Find where the given text appears and provide that cell's center as [X, Y] coordinate. 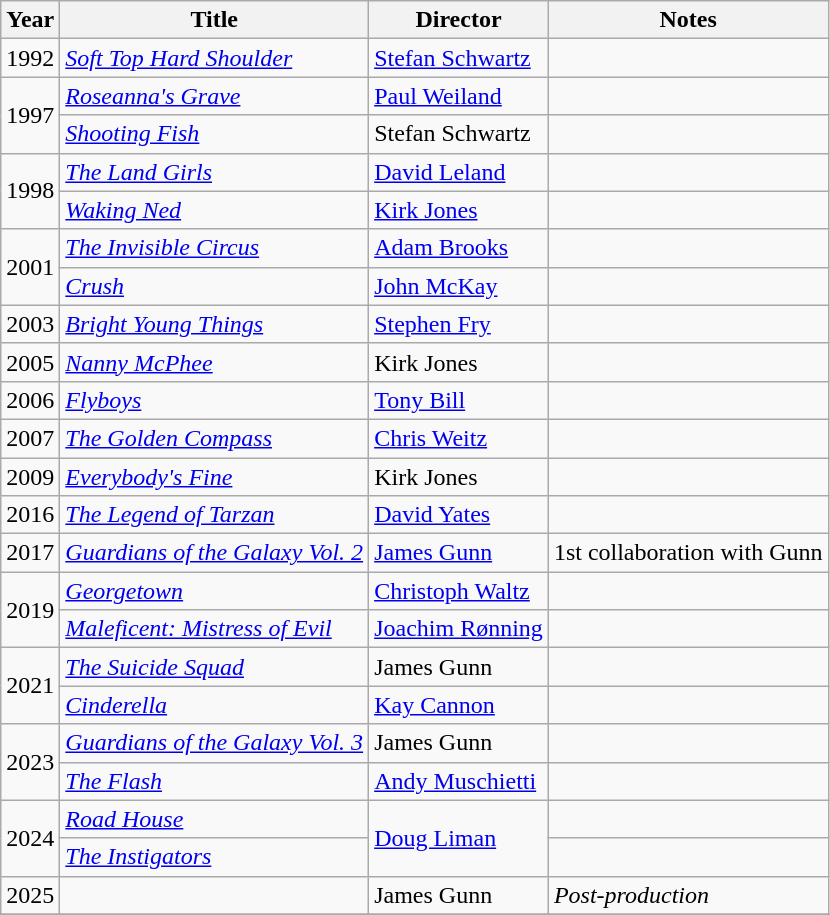
2025 [30, 895]
Guardians of the Galaxy Vol. 3 [214, 743]
David Yates [459, 515]
The Land Girls [214, 172]
Title [214, 20]
Christoph Waltz [459, 591]
Road House [214, 819]
Year [30, 20]
The Golden Compass [214, 438]
John McKay [459, 286]
Soft Top Hard Shoulder [214, 58]
The Invisible Circus [214, 248]
2023 [30, 762]
1997 [30, 115]
Georgetown [214, 591]
2009 [30, 477]
Andy Muschietti [459, 781]
1992 [30, 58]
The Suicide Squad [214, 667]
2021 [30, 686]
Stephen Fry [459, 324]
2001 [30, 267]
Post-production [688, 895]
David Leland [459, 172]
2003 [30, 324]
1st collaboration with Gunn [688, 553]
Waking Ned [214, 210]
Crush [214, 286]
Maleficent: Mistress of Evil [214, 629]
2024 [30, 838]
Kay Cannon [459, 705]
Roseanna's Grave [214, 96]
Shooting Fish [214, 134]
Doug Liman [459, 838]
1998 [30, 191]
The Instigators [214, 857]
Chris Weitz [459, 438]
Everybody's Fine [214, 477]
Joachim Rønning [459, 629]
Guardians of the Galaxy Vol. 2 [214, 553]
2007 [30, 438]
Cinderella [214, 705]
The Flash [214, 781]
Bright Young Things [214, 324]
2019 [30, 610]
Notes [688, 20]
2017 [30, 553]
Tony Bill [459, 400]
Flyboys [214, 400]
2006 [30, 400]
Director [459, 20]
2016 [30, 515]
Nanny McPhee [214, 362]
Paul Weiland [459, 96]
The Legend of Tarzan [214, 515]
Adam Brooks [459, 248]
2005 [30, 362]
